Provide the [X, Y] coordinate of the cell's center where the given text is located.  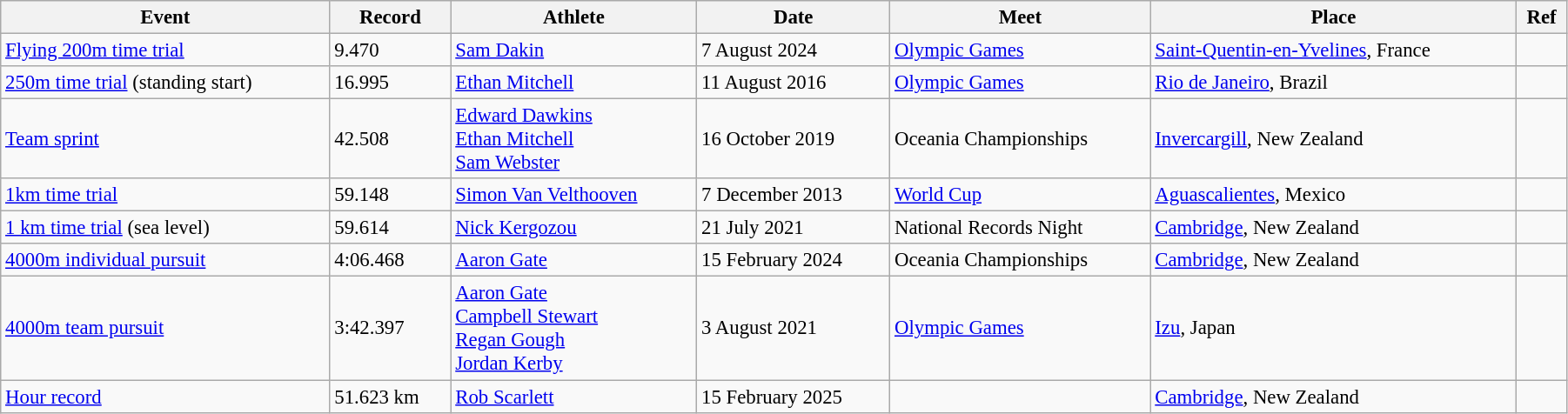
9.470 [390, 50]
Record [390, 17]
51.623 km [390, 397]
Athlete [574, 17]
1 km time trial (sea level) [165, 228]
Aaron GateCampbell StewartRegan GoughJordan Kerby [574, 329]
Meet [1020, 17]
Sam Dakin [574, 50]
16 October 2019 [794, 139]
Hour record [165, 397]
4000m team pursuit [165, 329]
15 February 2025 [794, 397]
21 July 2021 [794, 228]
15 February 2024 [794, 260]
Izu, Japan [1333, 329]
Rio de Janeiro, Brazil [1333, 83]
Date [794, 17]
Place [1333, 17]
Ethan Mitchell [574, 83]
Aaron Gate [574, 260]
World Cup [1020, 195]
Simon Van Velthooven [574, 195]
4:06.468 [390, 260]
42.508 [390, 139]
11 August 2016 [794, 83]
250m time trial (standing start) [165, 83]
Nick Kergozou [574, 228]
Event [165, 17]
59.148 [390, 195]
1km time trial [165, 195]
Ref [1542, 17]
Flying 200m time trial [165, 50]
National Records Night [1020, 228]
59.614 [390, 228]
Aguascalientes, Mexico [1333, 195]
7 December 2013 [794, 195]
4000m individual pursuit [165, 260]
16.995 [390, 83]
Rob Scarlett [574, 397]
7 August 2024 [794, 50]
3 August 2021 [794, 329]
Team sprint [165, 139]
Edward DawkinsEthan MitchellSam Webster [574, 139]
3:42.397 [390, 329]
Invercargill, New Zealand [1333, 139]
Saint-Quentin-en-Yvelines, France [1333, 50]
